Locate the cell with the specified text and output its [x, y] center coordinate. 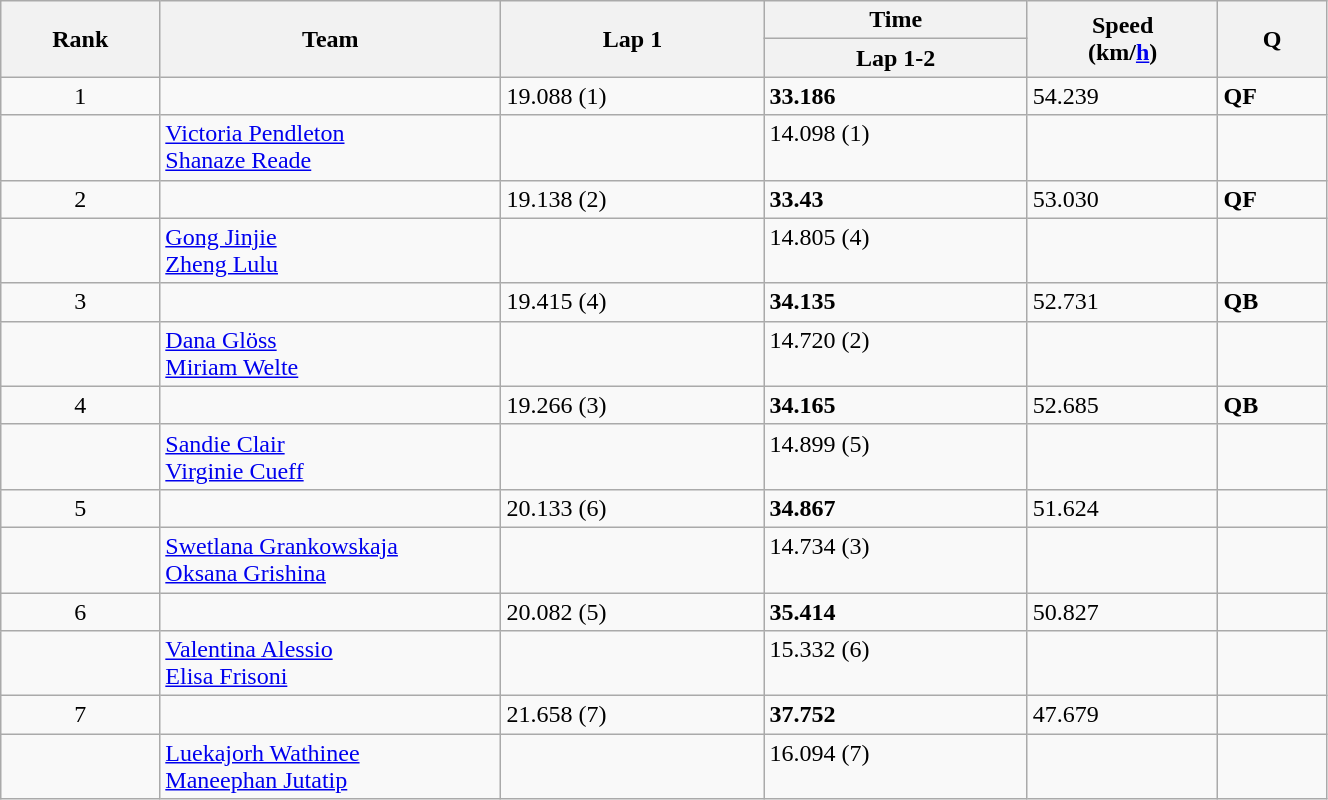
16.094 (7) [896, 766]
Valentina AlessioElisa Frisoni [330, 664]
50.827 [1122, 611]
47.679 [1122, 715]
37.752 [896, 715]
Gong JinjieZheng Lulu [330, 250]
Q [1272, 39]
Swetlana GrankowskajaOksana Grishina [330, 560]
19.088 (1) [632, 96]
20.133 (6) [632, 508]
14.720 (2) [896, 354]
54.239 [1122, 96]
14.899 (5) [896, 456]
Lap 1-2 [896, 58]
19.266 (3) [632, 405]
Luekajorh WathineeManeephan Jutatip [330, 766]
6 [80, 611]
34.165 [896, 405]
Dana GlössMiriam Welte [330, 354]
15.332 (6) [896, 664]
5 [80, 508]
19.415 (4) [632, 302]
33.43 [896, 199]
53.030 [1122, 199]
21.658 (7) [632, 715]
33.186 [896, 96]
34.135 [896, 302]
3 [80, 302]
Victoria PendletonShanaze Reade [330, 148]
7 [80, 715]
52.685 [1122, 405]
Sandie ClairVirginie Cueff [330, 456]
35.414 [896, 611]
19.138 (2) [632, 199]
Speed(km/h) [1122, 39]
14.805 (4) [896, 250]
Rank [80, 39]
2 [80, 199]
34.867 [896, 508]
1 [80, 96]
14.734 (3) [896, 560]
Time [896, 20]
51.624 [1122, 508]
14.098 (1) [896, 148]
20.082 (5) [632, 611]
4 [80, 405]
52.731 [1122, 302]
Team [330, 39]
Lap 1 [632, 39]
